Capture the cell that displays the provided text and extract its [x, y] central coordinate. 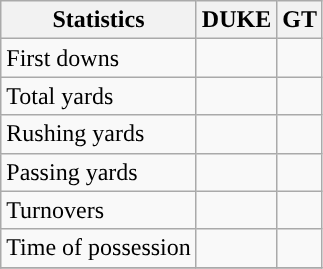
DUKE [236, 20]
First downs [99, 58]
Statistics [99, 20]
Total yards [99, 96]
Rushing yards [99, 134]
GT [300, 20]
Passing yards [99, 172]
Turnovers [99, 210]
Time of possession [99, 248]
